From the cell containing the given text, extract its center point as [x, y] coordinate. 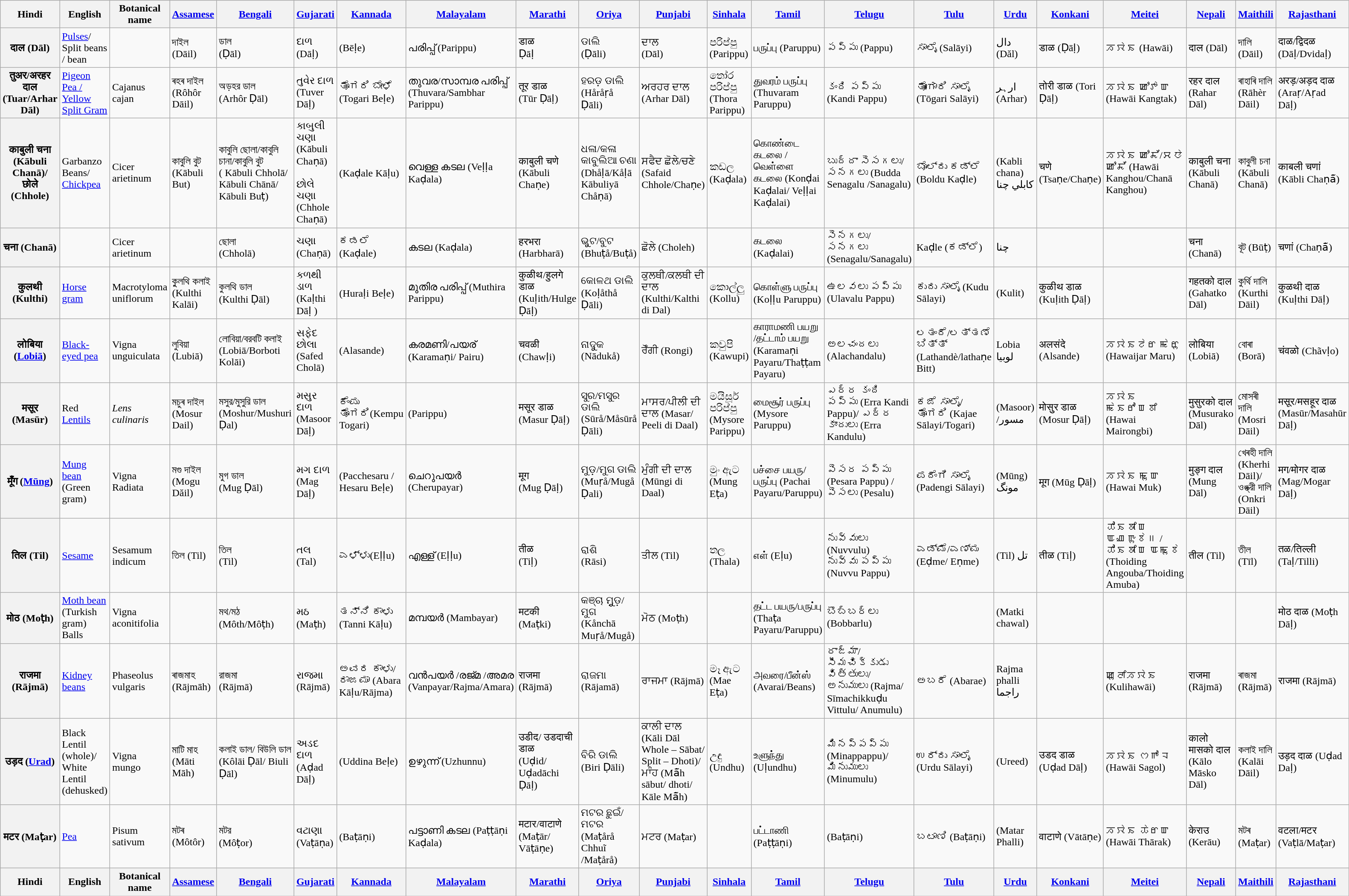
ಬೊಲ್ದು ಕಡ್ಲೆ (Boldu Kaḍle) [954, 173]
तळ/तिल्ली (Taḷ/Tilli) [1312, 555]
రాజ్మా/ సీమచిక్కుడు విత్తులు/అనుములు (Rajma/ Sīmachikkuḍu Vittulu/ Anumulu) [869, 681]
(Masoor) /مسور [1015, 413]
கொண்டை கடலை / வெள்ளை கடலை (Konḍai Kaḍalai/ Veḷḷai Kaḍalai) [788, 173]
मूँग (Mūng) [30, 482]
मुसुरको दाल (Musurako Dāl) [1211, 413]
ꯀꯨꯂꯤꯍꯋꯥꯏ (Kulihawāi) [1145, 681]
কুলথি ডাল(Kulthi Ḍāl) [255, 293]
मटर (Maṭar) [30, 836]
काबुली चणे(Kābuli Chaṇe) [548, 173]
मटार/वाटाणे(Maṭār/ Vāṭāṇe) [548, 836]
ਕੁਲਥੀ/ਕਲਥੀ ਦੀ ਦਾਲ (Kulthi/Kalthi di Dal) [673, 293]
তীল(Tīl) [1256, 555]
तिल (Til) [30, 555]
அவரை/பீன்ஸ் (Avarai/Beans) [788, 681]
ନାଦୁୁକ(Nādukå) [609, 350]
चवळी(Chawḷi) [548, 350]
મઠ(Maṭh) [315, 618]
Kidney beans [85, 681]
चणां (Chaṇā̃) [1312, 247]
तीळ(Tiḷ) [548, 555]
মচুৰ দাইল(Mosur Dail) [193, 413]
Red Lentils [85, 413]
गहतको दाल (Gahatko Dāl) [1211, 293]
દાળ(Dāḷ) [315, 48]
मोसुुर डाळ (Mosur Ḍāḷ) [1070, 413]
ಎಳ್ಳು(Eḷḷu) [371, 555]
मोठ दाळ (Moṭh Dāḷ) [1312, 618]
பச்சை பயரு/பருப்பு (Pachai Payaru/Paruppu) [788, 482]
ꯍꯋꯥꯏ ꯀꯪꯇꯥꯛ (Hawāi Kangtak) [1145, 93]
কলাই দালি (Kalāi Dāil) [1256, 761]
மைசூர் பருப்பு (Mysore Paruppu) [788, 413]
(Pacchesaru / Hesaru Beḷe) [371, 482]
(Kulit) [1015, 293]
అలచందలు (Alachandalu) [869, 350]
মোসৰী দালি (Mosri Dāil) [1256, 413]
काबली चणां (Kābli Chaṇā̃) [1312, 173]
मुङ्ग दाल (Mung Dāl) [1211, 482]
Cajanus cajan [140, 93]
ಲತಂದೆ/ಲತ್ತಣೆ ಬಿತ್ತ್ (Lathandè/lathaṇe Bitt) [954, 350]
Macrotyloma uniflorum [140, 293]
ఎర్ర కంది పప్పు (Erra Kandi Pappu)/ ఎర్ర కాందులు (Erra Kandulu) [869, 413]
वटला/मटर (Vaṭlā/Maṭar) [1312, 836]
ارہر (Arhar) [1015, 93]
ಕಡಲೆ (Kaḍale) [371, 247]
ৰাহাৰি দালি(Rāhèr Dāil) [1256, 93]
মগু দাইল(Mogu Dăil) [193, 482]
কলাই ডাল/ বিউলি ডাল(Kôlāi Ḍāl/ Biuli Ḍāl) [255, 761]
ਰੋਁਗੀ (Rongi) [673, 350]
කඩල (Kaḍala) [729, 173]
સફેદ છોલા (Safed Cholā) [315, 350]
ꯍꯋꯥꯏ (Hawāi) [1145, 48]
Vigna mungo [140, 761]
தட்ட பயரு/பருப்பு (Thaṭa Payaru/Paruppu) [788, 618]
हरभरा (Harbharā) [548, 247]
Garbanzo Beans/ Chickpea [85, 173]
ডাল(Ḍāl) [255, 48]
বোৰা (Borā) [1256, 350]
কাবুলী চনা (Kābuli Chanā) [1256, 173]
डाळ (Ḍāḷ) [1070, 48]
Black Lentil (whole)/ White Lentil (dehusked) [85, 761]
দাইল(Dāil) [193, 48]
ਅਰਹਰ ਦਾਲ (Arhar Dāl) [673, 93]
दाळ/द्विदळ (Dāḷ/Dvidaḷ) [1312, 48]
মসুর/মুসুরি ডাল (Moshur/Mushuri Ḍal) [255, 413]
मसूर डाळ(Masur Ḍāḷ) [548, 413]
ಕುದು ಸಾಲೈ (Kudu Sālayi) [954, 293]
Pisum sativum [140, 836]
ꯊꯣꯏꯗꯤꯡ ꯑꯉꯒꯨꯕꯥ꯫ / ꯊꯣꯏꯗꯤꯡ ꯑꯃꯨꯕꯥ (Thoiding Angouba/Thoiding Amuba) [1145, 555]
ରାଶି(Rāsi) [609, 555]
ಕೆಂಪು ತೊಗರಿ(Kempu Togari) [371, 413]
ತನ್ನಿ ಕಾಳು (Tanni Kāḷu) [371, 618]
કળથી ડાળ(Kaḷthi Dāḷ ) [315, 293]
(Mūng) مونگ [1015, 482]
ꯍꯋꯥꯏꯖꯥꯔ ꯃꯥꯔꯨ (Hawaijar Maru) [1145, 350]
பட்டாணி (Paṭṭāṇi) [788, 836]
ਮੋਠ (Moṭh) [673, 618]
ഉഴുന്ന് (Uzhunnu) [461, 761]
Rajma phalli راجما [1015, 681]
उडीद/ उडदाची डाळ(Uḍid/ Uḍadāchi Ḍāḷ) [548, 761]
ਦਾਲ(Dāl) [673, 48]
(Kabli chana) كابلي چنا [1015, 173]
ਮਟਰ (Maṭar) [673, 836]
பருப்பு (Paruppu) [788, 48]
ৰাজমাহ(Rājmāh) [193, 681]
उड़द (Urad) [30, 761]
ਕਾਲੀ ਦਾਲ (Kāli Dāl Whole – Sābat/ Split – Dhoti)/ ਮਾੰੰਹ (Mā̃h sābut/ dhoti/ Kāle Mā̃h) [673, 761]
ৰহৰ দাইল(Rôhôr Dāil) [193, 93]
Black-eyed pea [85, 350]
කවුපි (Kawupi) [729, 350]
బొబ్బర్లు (Bobbarlu) [869, 618]
Mung bean (Green gram) [85, 482]
मसूर (Masūr) [30, 413]
डाळḌāḷ [548, 48]
Pigeon Pea / Yellow Split Gram [85, 93]
උඳු (Undhu) [729, 761]
મસુર દાળ (Masoor Dāḷ) [315, 413]
अलसंदे (Alsande) [1070, 350]
તુવેર દાળ (Tuver Dāḷ) [315, 93]
තල (Thala) [729, 555]
ಅವರ ಕಾಳು/ರಾಜಮಾ (Abara Kāḷu/Rājma) [371, 681]
ಕಜೆ ಸಾಲೈ/ತೊಗರಿ (Kajae Sālayi/Togari) [954, 413]
துவரம் பருப்பு (Thuvaram Paruppu) [788, 93]
పెసర పప్పు (Pesara Pappu) /పెసలు (Pesalu) [869, 482]
ମଟର ଛୁଇଁ/ମଟର(Maṭårå Chhuĩ /Maṭårå) [609, 836]
Pulses/ Split beans / bean [85, 48]
খেৰহী দালি (Kherhi Dāil)/ ওঙ্ক্রী দালি (Onkri Dāil) [1256, 482]
പട്ടാണി കടല (Paṭṭāṇi Kaḍala) [461, 836]
ಸಾಲೈ (Salāyi) [954, 48]
কুৰ্থি দালি (Kurthi Dāil) [1256, 293]
(Til) تل [1015, 555]
മമ്പയർ (Mambayar) [461, 618]
ꯍꯋꯥꯏ ꯃꯨꯛ (Hawai Muk) [1145, 482]
অড়হর ডাল(Arhôr Ḍāl) [255, 93]
ରାଜମା(Rājamā) [609, 681]
കരമണി/പയര് (Karamaṇi/ Pairu) [461, 350]
मोठ (Moṭh) [30, 618]
କୋଳଥ ଡାଲି (Koḷåthå Ḍāli) [609, 293]
ମୁଡ଼/ମୁଗ ଡାଲି(Muṛå/Mugå Ḍali) [609, 482]
ಬಟಾಣಿ (Baṭāṇi) [954, 836]
चणे(Tsaṇe/Chaṇe) [1070, 173]
ചെറുപയർ (Cherupayar) [461, 482]
ಉರ್ದು ಸಾಲೈ (Urdu Sālayi) [954, 761]
(Matki chawal) [1015, 618]
(Alasande) [371, 350]
Horse gram [85, 293]
କଞ୍ଚା ମୁୁ଼ଡ଼/ମୁଗ(Kånchā Muṛå/Mugå) [609, 618]
तुअर/अरहर दाल (Tuar/Arhar Dāl) [30, 93]
कुळथी दाळ (Kuḷthi Dāḷ) [1312, 293]
मटकी(Maṭki) [548, 618]
கொள்ளு பருப்பு (Koḷḷu Paruppu) [788, 293]
केराउ (Kerāu) [1211, 836]
വെള്ള കടല (Veḷḷa Kaḍala) [461, 173]
കടല (Kaḍala) [461, 247]
રાજમા(Rājmā) [315, 681]
Phaseolus vulgaris [140, 681]
कुळीथ डाळ (Kuḷith Ḍāḷ) [1070, 293]
কাবুলি বুট(Kābuli But) [193, 173]
उडद डाळ (Uḍad Dāḷ) [1070, 761]
মুগ ডাল(Mug Ḍāl) [255, 482]
கடலை (Kaḍalai) [788, 247]
तील (Til) [1211, 555]
මුං ඇට (Mung Eṭa) [729, 482]
මයිසූර් පරිප්පු (Mysore Parippu) [729, 413]
ସୁର/ମସୁର ଡାଲି(Sūrå/Måsūrå Ḍāli) [609, 413]
ಪದೆಂಗಿ ಸಾಲೈ (Padengi Sālayi) [954, 482]
मसूर/मसहूर दाळ (Masūr/Masahūr Dāḷ) [1312, 413]
ఉలవలు పప్పు (Ulavalu Pappu) [869, 293]
मग/मोगर दाळ (Mag/Mogar Dāḷ) [1312, 482]
काबुली चना (Kābuli Chanā) [1211, 173]
ꯍꯋꯥꯏ ꯀꯪꯘꯧ/ꯆꯅꯥ ꯀꯪꯘꯧ (Hawāi Kanghou/Chanā Kanghou) [1145, 173]
মথ/মঠ (Môth/Môṭh) [255, 618]
কাবুলি ছোলা/কাবুলি চানা/কাবুলি বুট( Kābuli Chholā/ Kābuli Chānā/ Kābuli Buṭ) [255, 173]
(Uddina Beḷe) [371, 761]
මෑ ඇට (Mae Eṭa) [729, 681]
ತೊಗರಿ ಬೇಳೆ (Togari Beḷe) [371, 93]
Vigna aconitifolia [140, 618]
(Parippu) [461, 413]
चंवळो (Chãvḷo) [1312, 350]
காராமணி பயறு /தட்டாம் பயறு (Karamaṇi Payaru/Thaṭṭam Payaru) [788, 350]
મગ દાળ(Mag Dāḷ) [315, 482]
ଡାଲି(Ḍāli) [609, 48]
তিল(Til) [255, 555]
Lens culinaris [140, 413]
ਤੀਲ (Til) [673, 555]
బుద్దా సెసగలు/సనగలు (Budda Senagalu /Sanagalu) [869, 173]
ହରଡ଼ ଡାଲି(Håråṛå Ḍāli) [609, 93]
තෝර පරිප්පු (Thora Parippu) [729, 93]
എള്ള് (Eḷḷu) [461, 555]
कुलथी (Kulthi) [30, 293]
మినప్పప్పు (Minappappu)/ మినుములు (Minumulu) [869, 761]
লুবিয়া(Lubiā) [193, 350]
எள் (Eḷu) [788, 555]
పప్పు (Pappu) [869, 48]
मूग (Mūg Ḍāḷ) [1070, 482]
વટાણા(Vaṭāṇa) [315, 836]
چنا [1015, 247]
उड़द दाळ (Uḍad Daḷ) [1312, 761]
دال (Dăl) [1015, 48]
তিল (Til) [193, 555]
Pea [85, 836]
राजमा(Rājmā) [548, 681]
તલ(Tal) [315, 555]
লোবিয়া/বরবটি কলাই (Lobiā/Borboti Kolāi) [255, 350]
කොල්ලු (Kollu) [729, 293]
Vigna unguiculata [140, 350]
ছোলা(Chholā) [255, 247]
පරිප්පු (Parippu) [729, 48]
ꯍꯋꯥꯏ ꯁꯒꯣꯜ (Hawāi Sagol) [1145, 761]
ਰਾਜਮਾ (Rājmā) [673, 681]
മുതിര പരിപ്പ് (Muthira Parippu) [461, 293]
দালি (Dāil) [1256, 48]
(Bēḷe) [371, 48]
মটর(Môṭor) [255, 836]
কুুলথি কলাই (Kulthi Kalāi) [193, 293]
Moth bean (Turkish gram) Balls [85, 618]
ಎಡ್ಮೆ/ಎಣ್ಮ (Eḍme/ Eṇme) [954, 555]
உளுந்து (Uḷundhu) [788, 761]
ꯍꯋꯥꯏ ꯊꯥꯔꯛ (Hawāi Thārak) [1145, 836]
तोरी डाळ (Tori Ḍāḷ) [1070, 93]
कालो मासको दाल (Kālo Māsko Dāl) [1211, 761]
തുവര/സാമ്പര പരിപ്പ് (Thuvara/Sambhar Parippu) [461, 93]
বূট (Būṭ) [1256, 247]
ଭୁୁଟ/ବୁଟ (Bhuṭå/Buṭå) [609, 247]
मूग(Mug Ḍāḷ) [548, 482]
సెనగలు/సనగలు (Senagalu/Sanagalu) [869, 247]
અડદ દાળ(Aḍad Dāḷ) [315, 761]
अरड़/अड़द दाळ (Araṛ/Aṛad Dāḷ) [1312, 93]
(Matar Phalli) [1015, 836]
ꯍꯋꯥꯏ ꯃꯥꯏꯔꯣꯡꯕꯤ (Hawai Mairongbi) [1145, 413]
Sesamum indicum [140, 555]
ચણા (Chaṇā) [315, 247]
(Kaḍale Kāḷu) [371, 173]
నువ్వులు (Nuvvulu)నువ్వు పప్పు (Nuvvu Pappu) [869, 555]
പരിപ്പ് (Parippu) [461, 48]
(Ureed) [1015, 761]
तीळ (Tiḷ) [1070, 555]
કાબુલી ચણા(Kābuli Chaṇā)છોલે ચણા(Chhole Chaṇā) [315, 173]
ತೋಗಾರಿ ಸಾಲೈ (Tōgari Salāyi) [954, 93]
মাটি মাহ(Māti Māh) [193, 761]
ಅಬರೆ (Abarae) [954, 681]
ਛੋਲੇ (Choleh) [673, 247]
Kaḍle (ಕಡ್ಲೆ) [954, 247]
वाटाणे (Vātāṇe) [1070, 836]
Vigna Radiata [140, 482]
വൻപയർ /രജ്മ /അമര (Vanpayar/Rajma/Amara) [461, 681]
মটৰ(Môtôr) [193, 836]
काबुली चना (Kābuli Chanā)/छोले (Chhole) [30, 173]
तूर डाळ(Tūr Ḍāḷ) [548, 93]
(Huraḷi Beḷe) [371, 293]
Lobia لوبیا [1015, 350]
ਮੁੰੰਗੀ ਦੀ ਦਾਲ (Mūngi di Daal) [673, 482]
रहर दाल (Rahar Dāl) [1211, 93]
ଧଳା/କଳା କାବୁଲିଆ ଚଣା(Dhåḷā/Kåḷā Kābuliyā Chåṇā) [609, 173]
রাজমা(Rājmā) [255, 681]
कुळीथ/हुलगे डाळ (Kuḷith/Hulge Ḍāḷ) [548, 293]
ਮਾਸਰ/ਪੀਲੀ ਦੀ ਦਾਲ (Masar/ Peeli di Daal) [673, 413]
Sesame [85, 555]
ৰাজমা(Rājmā) [1256, 681]
ਸਫੈਦ ਛੋਲੇ/ਚਣੇ (Safaid Chhole/Chaṇe) [673, 173]
মটৰ(Maṭar) [1256, 836]
ବିରି ଡାଲି(Biri Ḍāli) [609, 761]
కంది పప్పు (Kandi Pappu) [869, 93]
